Find where the given text appears and provide that cell's center as [x, y] coordinate. 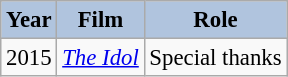
Special thanks [216, 58]
Film [100, 20]
Role [216, 20]
2015 [29, 58]
Year [29, 20]
The Idol [100, 58]
